Pinpoint the cell where the given text exists, returning its [X, Y] midpoint coordinate. 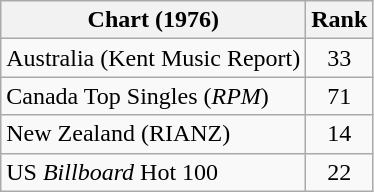
Chart (1976) [154, 20]
Australia (Kent Music Report) [154, 58]
Canada Top Singles (RPM) [154, 96]
Rank [340, 20]
US Billboard Hot 100 [154, 172]
71 [340, 96]
22 [340, 172]
New Zealand (RIANZ) [154, 134]
33 [340, 58]
14 [340, 134]
